Locate the cell with the specified text and output its [x, y] center coordinate. 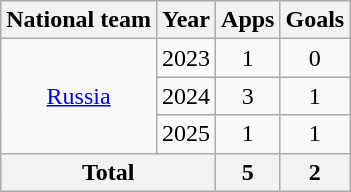
2 [315, 172]
Apps [248, 20]
0 [315, 58]
2023 [186, 58]
Year [186, 20]
2025 [186, 134]
National team [79, 20]
Goals [315, 20]
2024 [186, 96]
3 [248, 96]
Total [108, 172]
Russia [79, 96]
5 [248, 172]
